Detect which cell encompasses the target text, then output its (x, y) center coordinate. 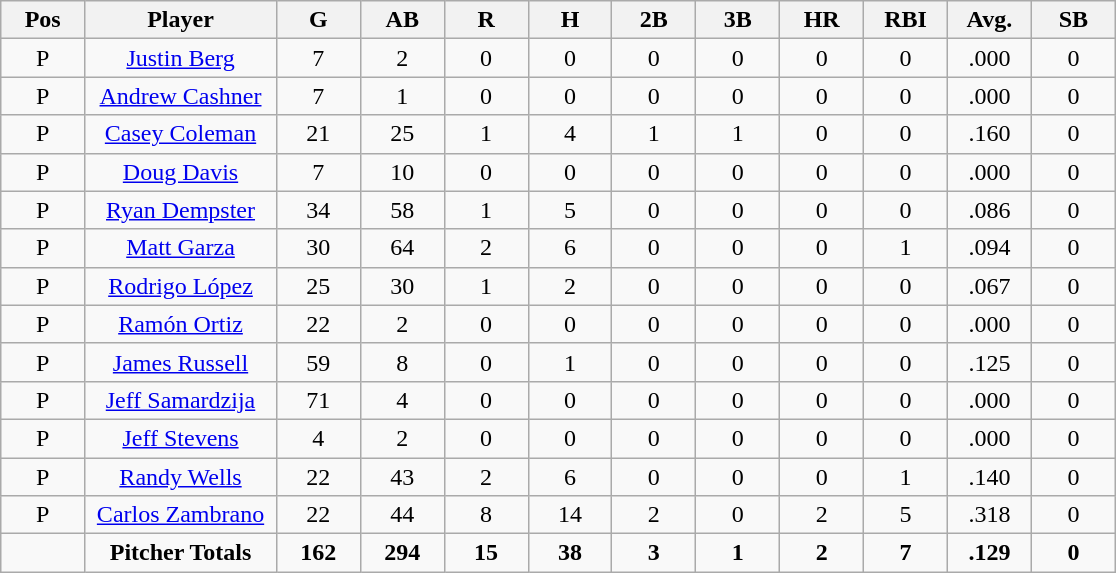
294 (402, 553)
2B (654, 20)
38 (570, 553)
.067 (989, 286)
James Russell (181, 362)
Justin Berg (181, 58)
10 (402, 172)
71 (318, 400)
43 (402, 477)
SB (1073, 20)
.094 (989, 248)
Rodrigo López (181, 286)
162 (318, 553)
.086 (989, 210)
H (570, 20)
3 (654, 553)
15 (486, 553)
R (486, 20)
Randy Wells (181, 477)
58 (402, 210)
.125 (989, 362)
34 (318, 210)
59 (318, 362)
Avg. (989, 20)
Carlos Zambrano (181, 515)
.318 (989, 515)
Pos (43, 20)
Jeff Stevens (181, 438)
Andrew Cashner (181, 96)
G (318, 20)
Doug Davis (181, 172)
Jeff Samardzija (181, 400)
3B (738, 20)
RBI (906, 20)
.160 (989, 134)
44 (402, 515)
Casey Coleman (181, 134)
Ramón Ortiz (181, 324)
21 (318, 134)
14 (570, 515)
.129 (989, 553)
Ryan Dempster (181, 210)
.140 (989, 477)
Player (181, 20)
AB (402, 20)
HR (822, 20)
Pitcher Totals (181, 553)
Matt Garza (181, 248)
64 (402, 248)
